For the text-containing cell, return its midpoint in [x, y] coordinate format. 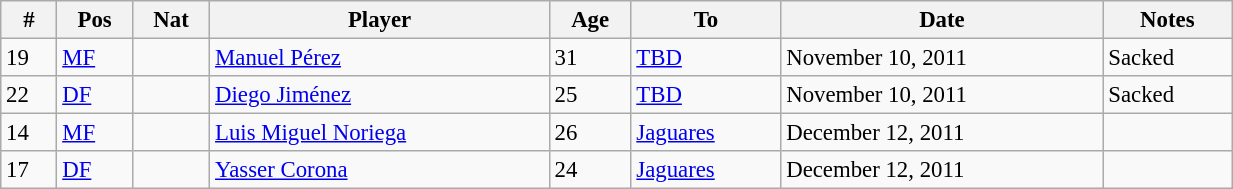
24 [590, 170]
Pos [94, 20]
To [706, 20]
31 [590, 58]
Yasser Corona [380, 170]
Luis Miguel Noriega [380, 133]
Manuel Pérez [380, 58]
Notes [1168, 20]
22 [29, 95]
25 [590, 95]
# [29, 20]
14 [29, 133]
17 [29, 170]
19 [29, 58]
Age [590, 20]
26 [590, 133]
Date [942, 20]
Player [380, 20]
Nat [170, 20]
Diego Jiménez [380, 95]
